Output the (x, y) coordinate of the center of the cell containing the given text.  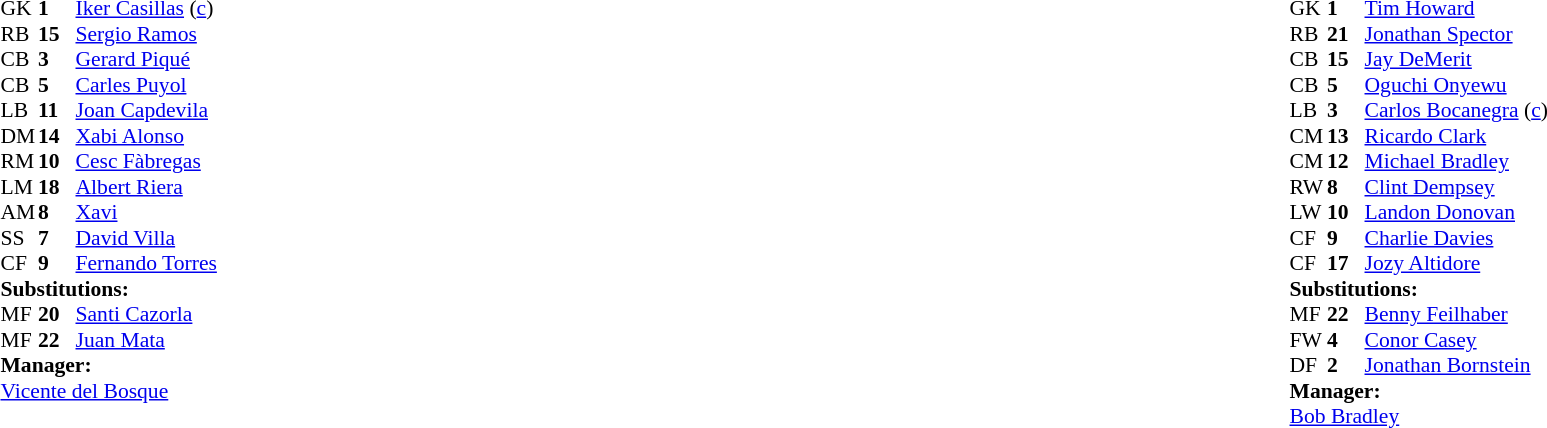
RM (19, 161)
Xavi (146, 213)
18 (57, 187)
LW (1309, 213)
Sergio Ramos (146, 34)
11 (57, 111)
12 (1346, 161)
Carles Puyol (146, 85)
Substitutions: (108, 289)
Manager: (108, 365)
7 (57, 238)
AM (19, 213)
14 (57, 136)
20 (57, 315)
Albert Riera (146, 187)
FW (1309, 340)
21 (1346, 34)
DM (19, 136)
2 (1346, 365)
Fernando Torres (146, 263)
17 (1346, 263)
Juan Mata (146, 340)
RW (1309, 187)
Vicente del Bosque (108, 391)
Gerard Piqué (146, 59)
LM (19, 187)
Xabi Alonso (146, 136)
Cesc Fàbregas (146, 161)
David Villa (146, 238)
SS (19, 238)
DF (1309, 365)
Joan Capdevila (146, 111)
13 (1346, 136)
4 (1346, 340)
Santi Cazorla (146, 315)
